Return [X, Y] of the center of cell containing provided text 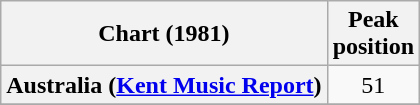
Australia (Kent Music Report) [164, 85]
Peakposition [373, 34]
51 [373, 85]
Chart (1981) [164, 34]
